Detect which cell encompasses the target text, then output its [x, y] center coordinate. 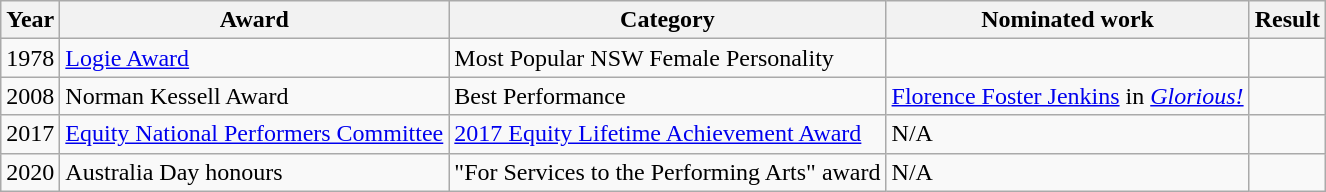
1978 [30, 58]
Nominated work [1068, 20]
Logie Award [254, 58]
"For Services to the Performing Arts" award [668, 172]
2020 [30, 172]
Year [30, 20]
Norman Kessell Award [254, 96]
Most Popular NSW Female Personality [668, 58]
Award [254, 20]
Category [668, 20]
Equity National Performers Committee [254, 134]
2008 [30, 96]
Australia Day honours [254, 172]
Best Performance [668, 96]
Florence Foster Jenkins in Glorious! [1068, 96]
2017 [30, 134]
Result [1287, 20]
2017 Equity Lifetime Achievement Award [668, 134]
